Scan for the cell matching the given text and deliver its (X, Y) coordinate at center. 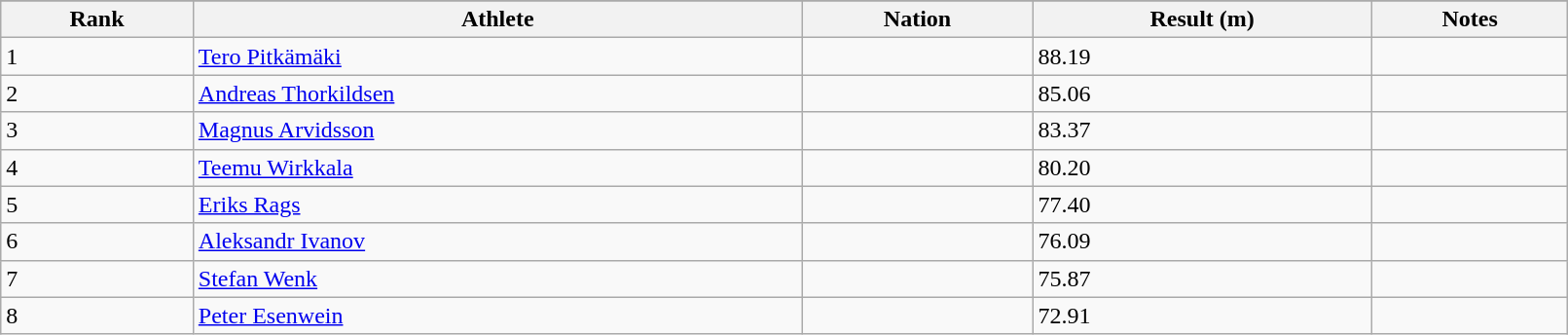
Teemu Wirkkala (497, 167)
1 (97, 56)
83.37 (1203, 130)
80.20 (1203, 167)
Aleksandr Ivanov (497, 242)
7 (97, 279)
Rank (97, 19)
Notes (1470, 19)
4 (97, 167)
75.87 (1203, 279)
Result (m) (1203, 19)
76.09 (1203, 242)
5 (97, 205)
88.19 (1203, 56)
Peter Esenwein (497, 316)
Stefan Wenk (497, 279)
2 (97, 93)
8 (97, 316)
6 (97, 242)
Eriks Rags (497, 205)
3 (97, 130)
77.40 (1203, 205)
Andreas Thorkildsen (497, 93)
72.91 (1203, 316)
Nation (917, 19)
Athlete (497, 19)
85.06 (1203, 93)
Tero Pitkämäki (497, 56)
Magnus Arvidsson (497, 130)
